Search for the cell housing the specified text and yield its (x, y) center coordinate. 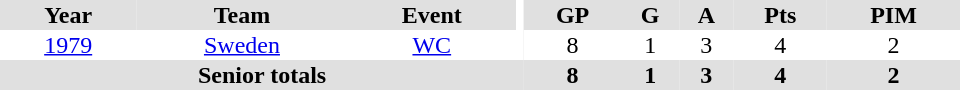
Senior totals (262, 75)
Year (68, 15)
Event (432, 15)
Team (242, 15)
Pts (781, 15)
Sweden (242, 45)
GP (572, 15)
G (650, 15)
1979 (68, 45)
A (706, 15)
PIM (894, 15)
WC (432, 45)
